Pinpoint the cell where the given text exists, returning its [x, y] midpoint coordinate. 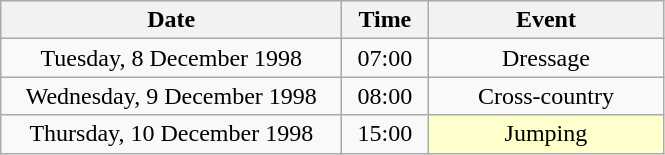
Jumping [546, 134]
Wednesday, 9 December 1998 [172, 96]
08:00 [385, 96]
Event [546, 20]
Date [172, 20]
Cross-country [546, 96]
Time [385, 20]
Thursday, 10 December 1998 [172, 134]
15:00 [385, 134]
Dressage [546, 58]
Tuesday, 8 December 1998 [172, 58]
07:00 [385, 58]
